Search for the cell housing the specified text and yield its (x, y) center coordinate. 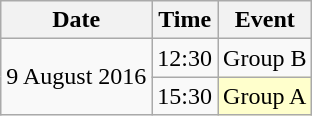
Event (265, 20)
Date (76, 20)
9 August 2016 (76, 77)
15:30 (185, 96)
Group B (265, 58)
Time (185, 20)
12:30 (185, 58)
Group A (265, 96)
